Find where the given text appears and provide that cell's center as [x, y] coordinate. 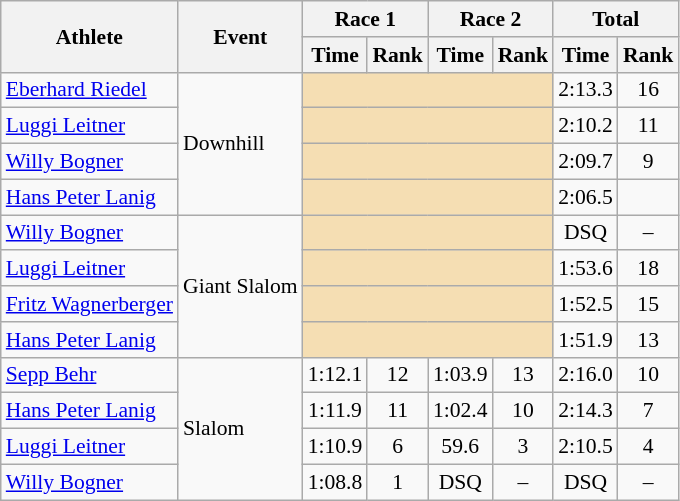
15 [648, 304]
18 [648, 269]
Event [240, 36]
2:14.3 [586, 411]
Slalom [240, 428]
1:53.6 [586, 269]
2:10.2 [586, 126]
Fritz Wagnerberger [90, 304]
Total [616, 19]
2:16.0 [586, 375]
9 [648, 162]
2:10.5 [586, 447]
1:08.8 [336, 482]
1:12.1 [336, 375]
2:06.5 [586, 197]
4 [648, 447]
1:52.5 [586, 304]
12 [398, 375]
Giant Slalom [240, 286]
Race 1 [366, 19]
1:11.9 [336, 411]
1:10.9 [336, 447]
6 [398, 447]
2:13.3 [586, 90]
Athlete [90, 36]
1:03.9 [460, 375]
2:09.7 [586, 162]
16 [648, 90]
3 [524, 447]
Downhill [240, 143]
Sepp Behr [90, 375]
1:02.4 [460, 411]
59.6 [460, 447]
Race 2 [490, 19]
1 [398, 482]
1:51.9 [586, 340]
Eberhard Riedel [90, 90]
7 [648, 411]
